Locate the cell with the specified text and output its (X, Y) center coordinate. 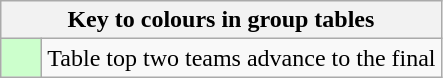
Table top two teams advance to the final (242, 58)
Key to colours in group tables (221, 20)
